Find where the given text appears and provide that cell's center as (x, y) coordinate. 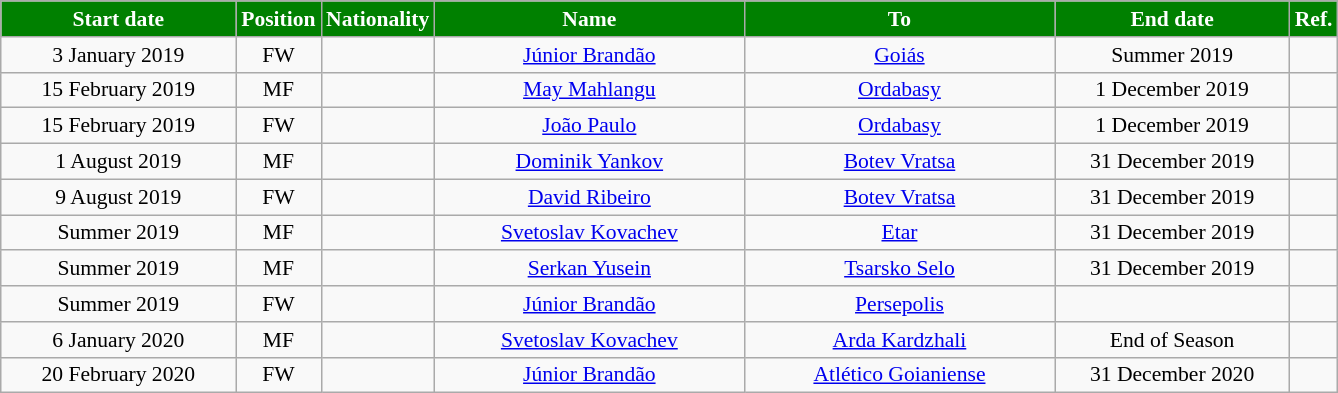
Atlético Goianiense (899, 375)
Serkan Yusein (589, 269)
End date (1172, 19)
Etar (899, 233)
1 August 2019 (118, 162)
Persepolis (899, 304)
Goiás (899, 55)
Position (278, 19)
Start date (118, 19)
João Paulo (589, 126)
Arda Kardzhali (899, 340)
Ref. (1314, 19)
20 February 2020 (118, 375)
To (899, 19)
9 August 2019 (118, 197)
3 January 2019 (118, 55)
May Mahlangu (589, 90)
Nationality (378, 19)
Name (589, 19)
6 January 2020 (118, 340)
31 December 2020 (1172, 375)
End of Season (1172, 340)
Dominik Yankov (589, 162)
David Ribeiro (589, 197)
Tsarsko Selo (899, 269)
